Extract the [X, Y] coordinate from the center of the cell holding the provided text.  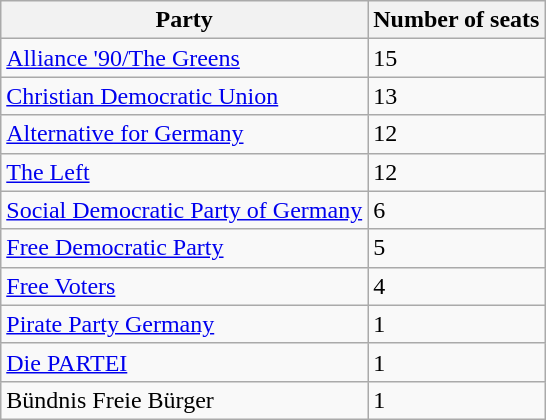
Christian Democratic Union [184, 96]
Die PARTEI [184, 362]
Party [184, 20]
Alternative for Germany [184, 134]
Social Democratic Party of Germany [184, 210]
5 [456, 248]
6 [456, 210]
Number of seats [456, 20]
The Left [184, 172]
Pirate Party Germany [184, 324]
Free Voters [184, 286]
Bündnis Freie Bürger [184, 400]
Alliance '90/The Greens [184, 58]
15 [456, 58]
Free Democratic Party [184, 248]
4 [456, 286]
13 [456, 96]
